Find where the given text appears and provide that cell's center as (x, y) coordinate. 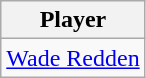
Wade Redden (73, 58)
Player (73, 20)
